Provide the [x, y] coordinate of the cell's center where the given text is located.  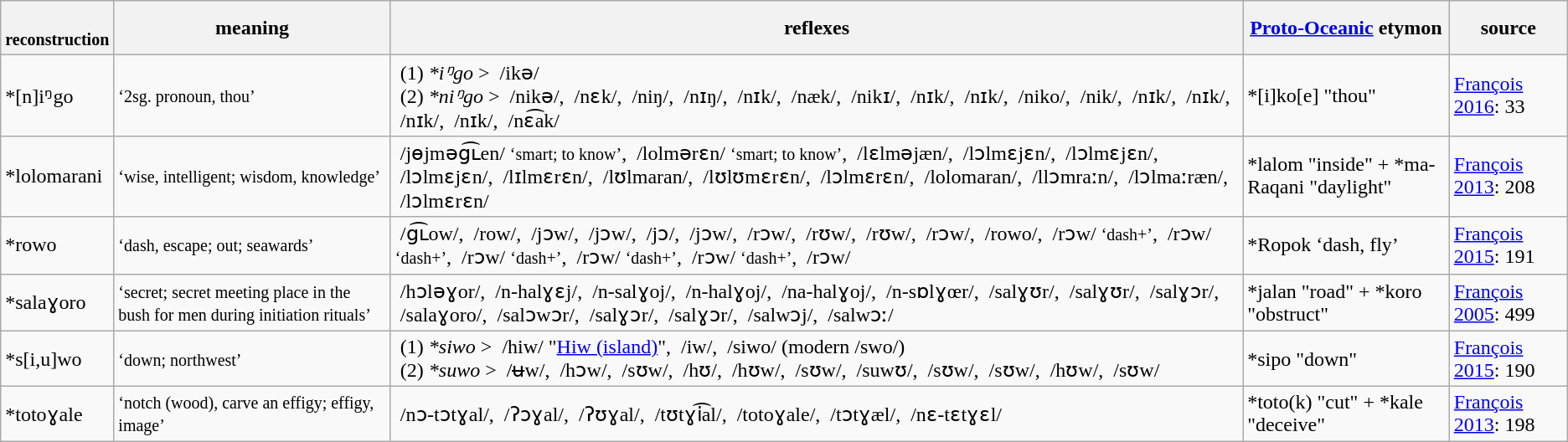
François 2005: 499 [1508, 302]
meaning [253, 28]
source [1508, 28]
‘down; northwest’ [253, 358]
‘notch (wood), carve an effigy; effigy, image’ [253, 414]
(1) *iᵑgo > /ikə/ (2) *niᵑgo > /nikə/, /nɛk/, /niŋ/, /nɪŋ/, /nɪk/, /næk/, /nikɪ/, /nɪk/, /nɪk/, /niko/, /nik/, /nɪk/, /nɪk/, /nɪk/, /nɪk/, /nɛ͡ak/ [816, 95]
/nɔ-tɔtɣal/, /ʔɔɣal/, /ʔʊɣal/, /tʊtɣi͡al/, /totoɣale/, /tɔtɣæl/, /nɛ-tɛtɣɛl/ [816, 414]
*lalom "inside" + *ma-Raqani "daylight" [1347, 176]
François 2015: 190 [1508, 358]
François 2013: 198 [1508, 414]
(1) *siwo > /hiw/ "Hiw (island)", /iw/, /siwo/ (modern /swo/) (2) *suwo > /ʉw/, /hɔw/, /sʊw/, /hʊ/, /hʊw/, /sʊw/, /suwʊ/, /sʊw/, /sʊw/, /hʊw/, /sʊw/ [816, 358]
*totoɣale [57, 414]
*rowo [57, 245]
‘2sg. pronoun, thou’ [253, 95]
François 2016: 33 [1508, 95]
*toto(k) "cut" + *kale "deceive" [1347, 414]
*Ropok ‘dash, fly’ [1347, 245]
‘dash, escape; out; seawards’ [253, 245]
*s[i,u]wo [57, 358]
‘wise, intelligent; wisdom, knowledge’ [253, 176]
reconstruction [57, 28]
*[i]ko[e] "thou" [1347, 95]
‘secret; secret meeting place in the bush for men during initiation rituals’ [253, 302]
*salaɣoro [57, 302]
*lolomarani [57, 176]
reflexes [816, 28]
François 2013: 208 [1508, 176]
*[n]iᵑgo [57, 95]
*sipo "down" [1347, 358]
*jalan "road" + *koro "obstruct" [1347, 302]
Proto-Oceanic etymon [1347, 28]
François 2015: 191 [1508, 245]
